Extract the (x, y) coordinate from the center of the cell holding the provided text.  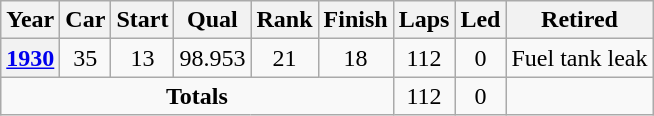
21 (284, 58)
35 (86, 58)
Retired (580, 20)
Totals (197, 96)
18 (356, 58)
Start (142, 20)
Laps (424, 20)
Fuel tank leak (580, 58)
98.953 (212, 58)
Finish (356, 20)
1930 (30, 58)
Car (86, 20)
Rank (284, 20)
13 (142, 58)
Led (480, 20)
Qual (212, 20)
Year (30, 20)
